Output the [X, Y] coordinate of the center of the cell containing the given text.  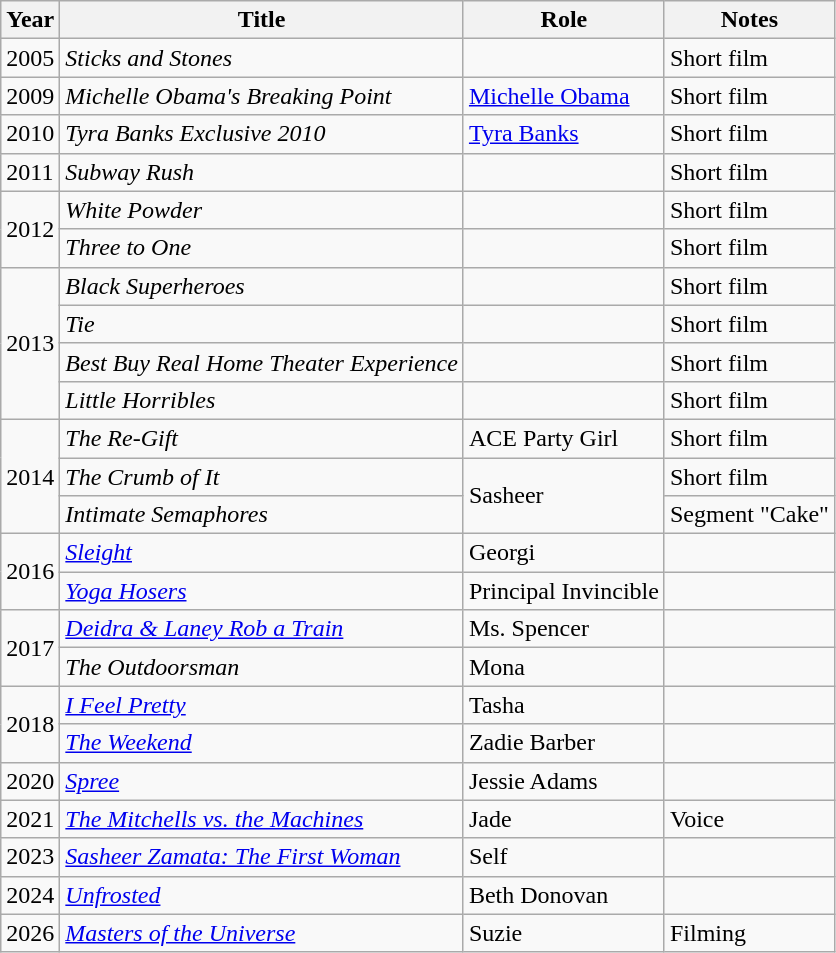
Tyra Banks [564, 134]
Spree [262, 781]
Tie [262, 324]
Role [564, 20]
Deidra & Laney Rob a Train [262, 629]
2021 [30, 819]
Self [564, 857]
Tasha [564, 705]
2016 [30, 572]
Little Horribles [262, 400]
The Mitchells vs. the Machines [262, 819]
Sasheer [564, 496]
Three to One [262, 248]
Mona [564, 667]
Year [30, 20]
The Outdoorsman [262, 667]
The Re-Gift [262, 438]
Title [262, 20]
2018 [30, 724]
2023 [30, 857]
Sasheer Zamata: The First Woman [262, 857]
Michelle Obama [564, 96]
2020 [30, 781]
Beth Donovan [564, 895]
Unfrosted [262, 895]
Best Buy Real Home Theater Experience [262, 362]
ACE Party Girl [564, 438]
The Crumb of It [262, 477]
2010 [30, 134]
Masters of the Universe [262, 933]
Michelle Obama's Breaking Point [262, 96]
Yoga Hosers [262, 591]
2012 [30, 229]
Ms. Spencer [564, 629]
The Weekend [262, 743]
2013 [30, 343]
Notes [749, 20]
Voice [749, 819]
Intimate Semaphores [262, 515]
Jessie Adams [564, 781]
Jade [564, 819]
I Feel Pretty [262, 705]
2011 [30, 172]
Suzie [564, 933]
Black Superheroes [262, 286]
Georgi [564, 553]
2014 [30, 476]
2005 [30, 58]
Sleight [262, 553]
White Powder [262, 210]
Sticks and Stones [262, 58]
Tyra Banks Exclusive 2010 [262, 134]
Principal Invincible [564, 591]
2017 [30, 648]
Zadie Barber [564, 743]
Subway Rush [262, 172]
2009 [30, 96]
Segment "Cake" [749, 515]
2026 [30, 933]
2024 [30, 895]
Filming [749, 933]
